Return the (x, y) coordinate for the center point of the cell that contains the specified text.  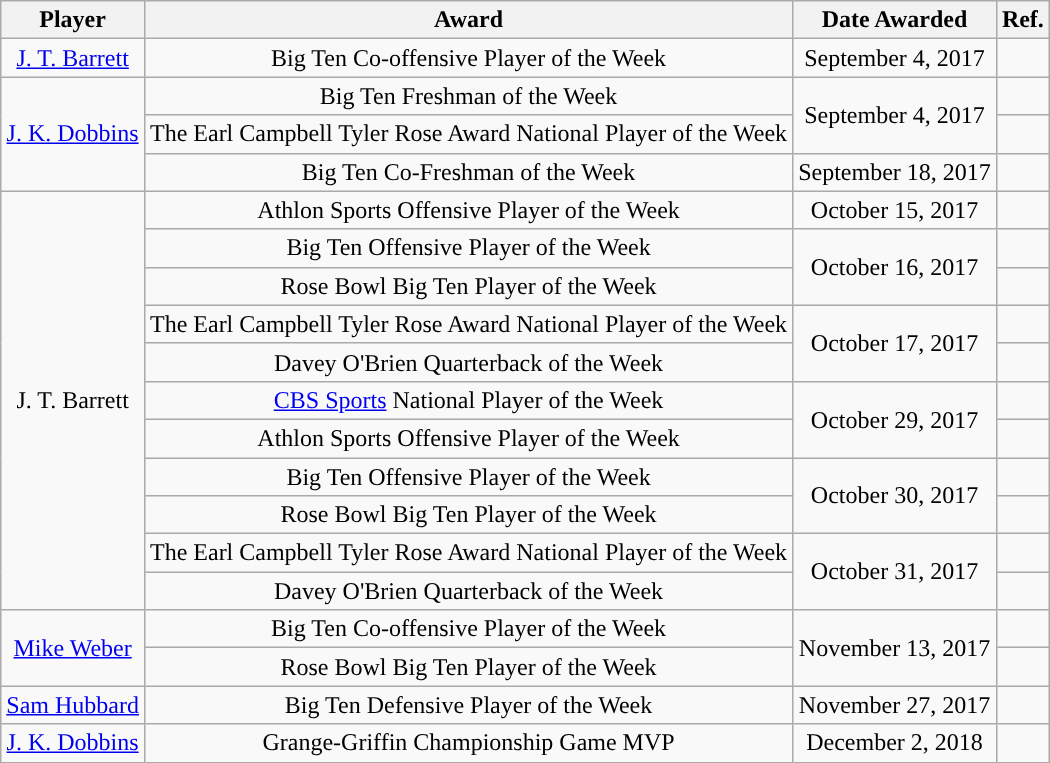
October 15, 2017 (895, 210)
October 30, 2017 (895, 496)
October 17, 2017 (895, 343)
Grange-Griffin Championship Game MVP (468, 743)
Award (468, 20)
November 13, 2017 (895, 648)
Ref. (1022, 20)
Date Awarded (895, 20)
December 2, 2018 (895, 743)
October 16, 2017 (895, 267)
Big Ten Freshman of the Week (468, 96)
November 27, 2017 (895, 705)
CBS Sports National Player of the Week (468, 400)
Player (73, 20)
October 29, 2017 (895, 419)
Big Ten Co-Freshman of the Week (468, 172)
Sam Hubbard (73, 705)
Mike Weber (73, 648)
Big Ten Defensive Player of the Week (468, 705)
September 18, 2017 (895, 172)
October 31, 2017 (895, 572)
